Determine the (x, y) coordinate at the center of the cell enclosing the given text.  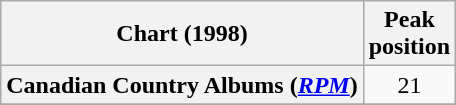
Chart (1998) (182, 34)
Peakposition (409, 34)
21 (409, 85)
Canadian Country Albums (RPM) (182, 85)
